From the cell containing the given text, extract its center point as [x, y] coordinate. 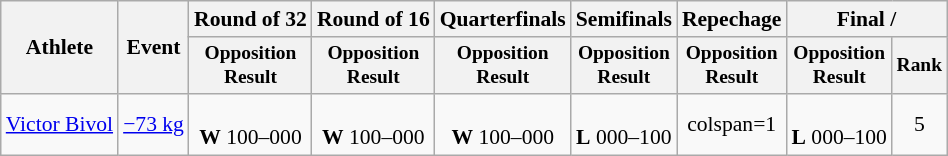
colspan=1 [732, 124]
Round of 16 [374, 19]
Final / [866, 19]
Rank [920, 66]
Semifinals [624, 19]
Victor Bivol [60, 124]
Round of 32 [250, 19]
Event [154, 48]
Repechage [732, 19]
−73 kg [154, 124]
Quarterfinals [503, 19]
5 [920, 124]
Athlete [60, 48]
